From the cell containing the given text, extract its center point as (X, Y) coordinate. 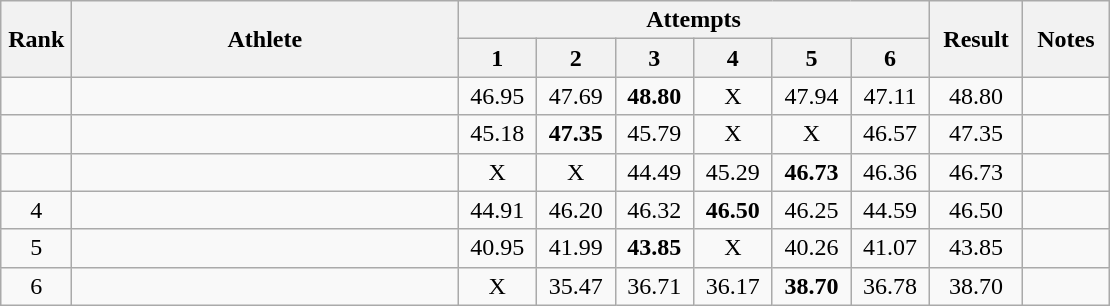
44.59 (890, 210)
Rank (36, 39)
36.17 (734, 286)
45.79 (654, 134)
40.95 (498, 248)
36.71 (654, 286)
46.57 (890, 134)
1 (498, 58)
41.07 (890, 248)
46.32 (654, 210)
3 (654, 58)
Attempts (694, 20)
46.20 (576, 210)
35.47 (576, 286)
Result (976, 39)
47.94 (812, 96)
Notes (1066, 39)
46.95 (498, 96)
44.91 (498, 210)
41.99 (576, 248)
45.18 (498, 134)
Athlete (265, 39)
46.25 (812, 210)
36.78 (890, 286)
45.29 (734, 172)
2 (576, 58)
47.11 (890, 96)
47.69 (576, 96)
46.36 (890, 172)
40.26 (812, 248)
44.49 (654, 172)
